From the cell containing the given text, extract its center point as (X, Y) coordinate. 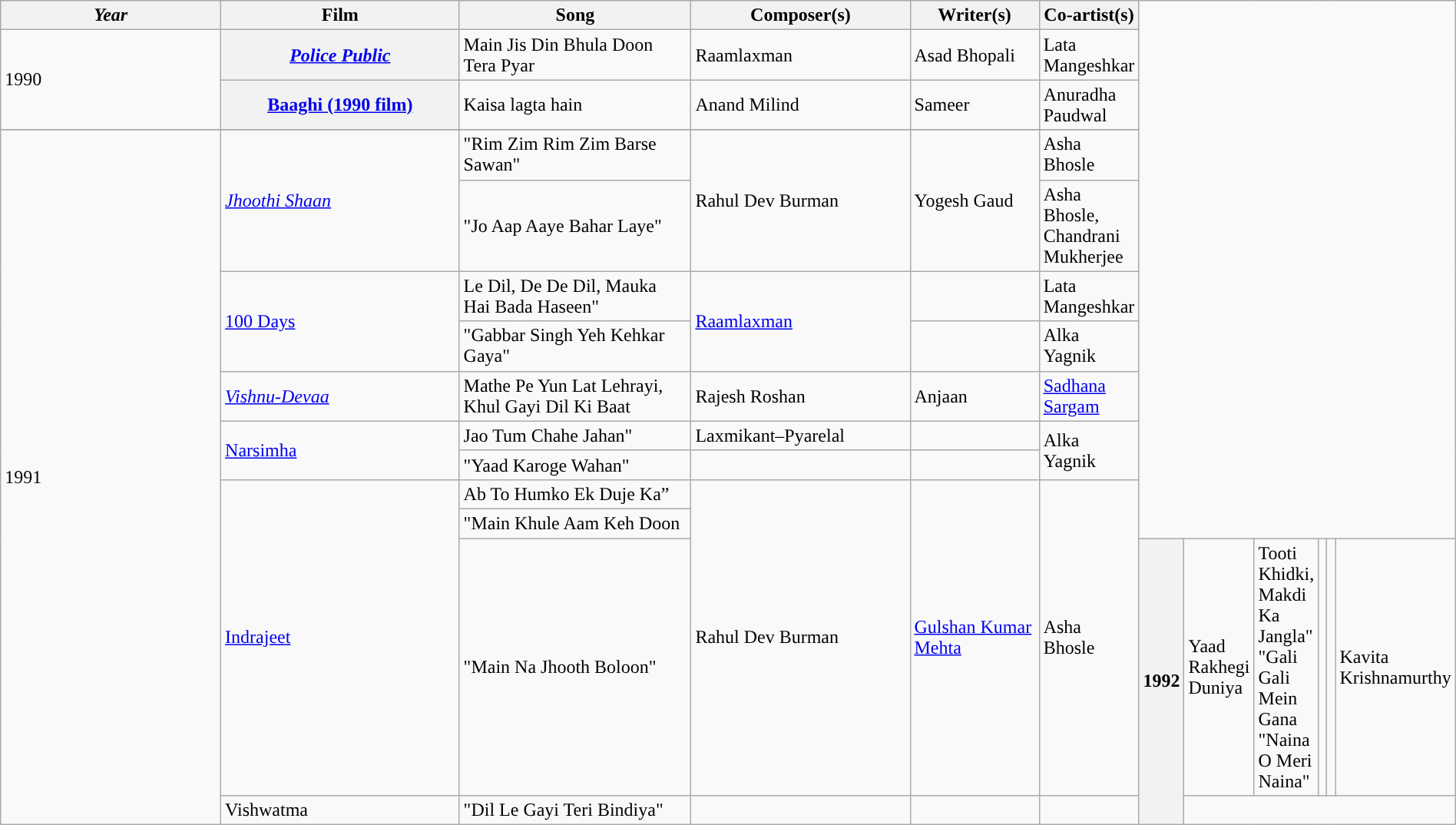
Asad Bhopali (975, 55)
Kavita Krishnamurthy (1395, 667)
"Main Khule Aam Keh Doon (575, 523)
Writer(s) (975, 15)
1991 (111, 478)
Vishwatma (340, 810)
Film (340, 15)
Composer(s) (800, 15)
"Yaad Karoge Wahan" (575, 465)
"Gabbar Singh Yeh Kehkar Gaya" (575, 346)
Tooti Khidki, Makdi Ka Jangla""Gali Gali Mein Gana "Naina O Meri Naina" (1286, 667)
Narsimha (340, 450)
1992 (1161, 681)
Laxmikant–Pyarelal (800, 436)
Kaisa lagta hain (575, 104)
Yaad Rakhegi Duniya (1219, 667)
Main Jis Din Bhula Doon Tera Pyar (575, 55)
Jhoothi Shaan (340, 200)
"Rim Zim Rim Zim Barse Sawan" (575, 155)
100 Days (340, 321)
Indrajeet (340, 638)
Sameer (975, 104)
Police Public (340, 55)
Baaghi (1990 film) (340, 104)
Le Dil, De De Dil, Mauka Hai Bada Haseen" (575, 297)
Ab To Humko Ek Duje Ka” (575, 494)
Co-artist(s) (1089, 15)
Yogesh Gaud (975, 200)
Asha Bhosle, Chandrani Mukherjee (1089, 226)
Year (111, 15)
Anjaan (975, 396)
Sadhana Sargam (1089, 396)
Anand Milind (800, 104)
Vishnu-Devaa (340, 396)
"Main Na Jhooth Boloon" (575, 667)
1990 (111, 80)
Gulshan Kumar Mehta (975, 638)
"Dil Le Gayi Teri Bindiya" (575, 810)
Rajesh Roshan (800, 396)
Jao Tum Chahe Jahan" (575, 436)
Anuradha Paudwal (1089, 104)
Song (575, 15)
Mathe Pe Yun Lat Lehrayi, Khul Gayi Dil Ki Baat (575, 396)
"Jo Aap Aaye Bahar Laye" (575, 226)
